Output the (X, Y) coordinate of the center of the cell containing the given text.  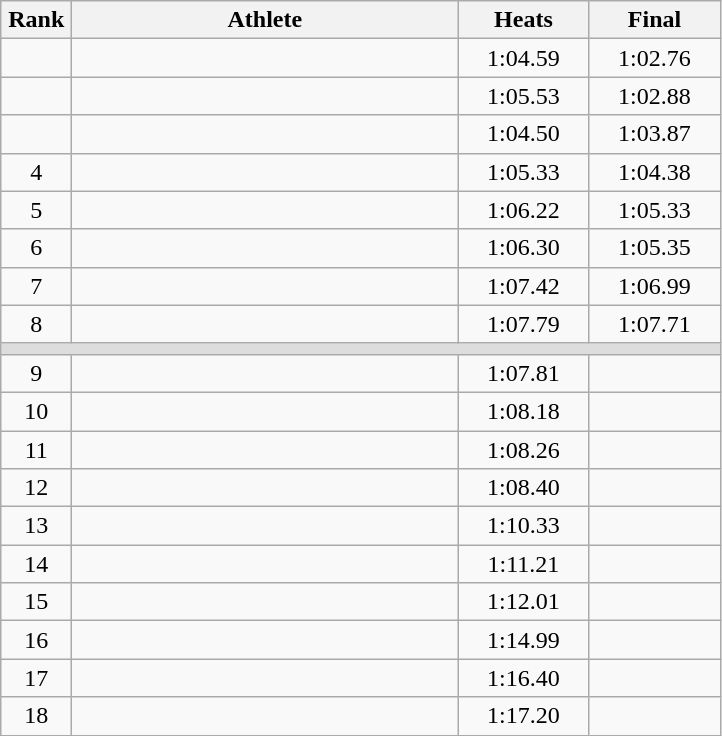
16 (36, 640)
1:07.81 (524, 373)
1:06.22 (524, 210)
13 (36, 526)
9 (36, 373)
1:17.20 (524, 716)
11 (36, 449)
1:12.01 (524, 602)
1:08.18 (524, 411)
1:05.53 (524, 96)
1:02.88 (654, 96)
6 (36, 248)
Rank (36, 20)
17 (36, 678)
Heats (524, 20)
Final (654, 20)
15 (36, 602)
Athlete (265, 20)
1:07.42 (524, 286)
1:07.71 (654, 324)
18 (36, 716)
1:11.21 (524, 564)
1:07.79 (524, 324)
1:16.40 (524, 678)
1:10.33 (524, 526)
1:02.76 (654, 58)
8 (36, 324)
12 (36, 488)
1:04.38 (654, 172)
1:04.50 (524, 134)
5 (36, 210)
1:06.30 (524, 248)
1:04.59 (524, 58)
14 (36, 564)
1:14.99 (524, 640)
1:08.40 (524, 488)
1:06.99 (654, 286)
1:05.35 (654, 248)
1:08.26 (524, 449)
7 (36, 286)
10 (36, 411)
4 (36, 172)
1:03.87 (654, 134)
